Provide the (X, Y) coordinate of the cell's center where the given text is located.  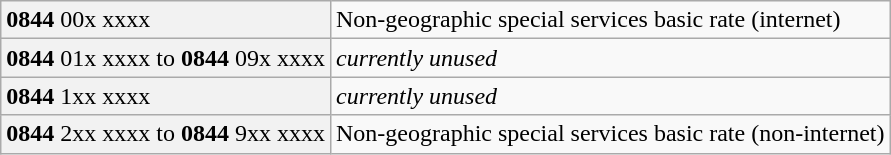
Non-geographic special services basic rate (non-internet) (610, 134)
0844 2xx xxxx to 0844 9xx xxxx (166, 134)
0844 1xx xxxx (166, 96)
0844 00x xxxx (166, 20)
0844 01x xxxx to 0844 09x xxxx (166, 58)
Non-geographic special services basic rate (internet) (610, 20)
